Locate the cell with the specified text and output its (X, Y) center coordinate. 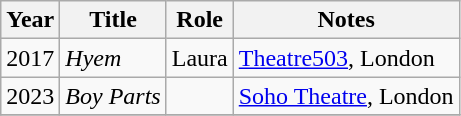
Year (30, 20)
Role (200, 20)
Soho Theatre, London (346, 96)
2023 (30, 96)
Title (113, 20)
Laura (200, 58)
Boy Parts (113, 96)
Notes (346, 20)
Hyem (113, 58)
2017 (30, 58)
Theatre503, London (346, 58)
